Capture the cell that displays the provided text and extract its (X, Y) central coordinate. 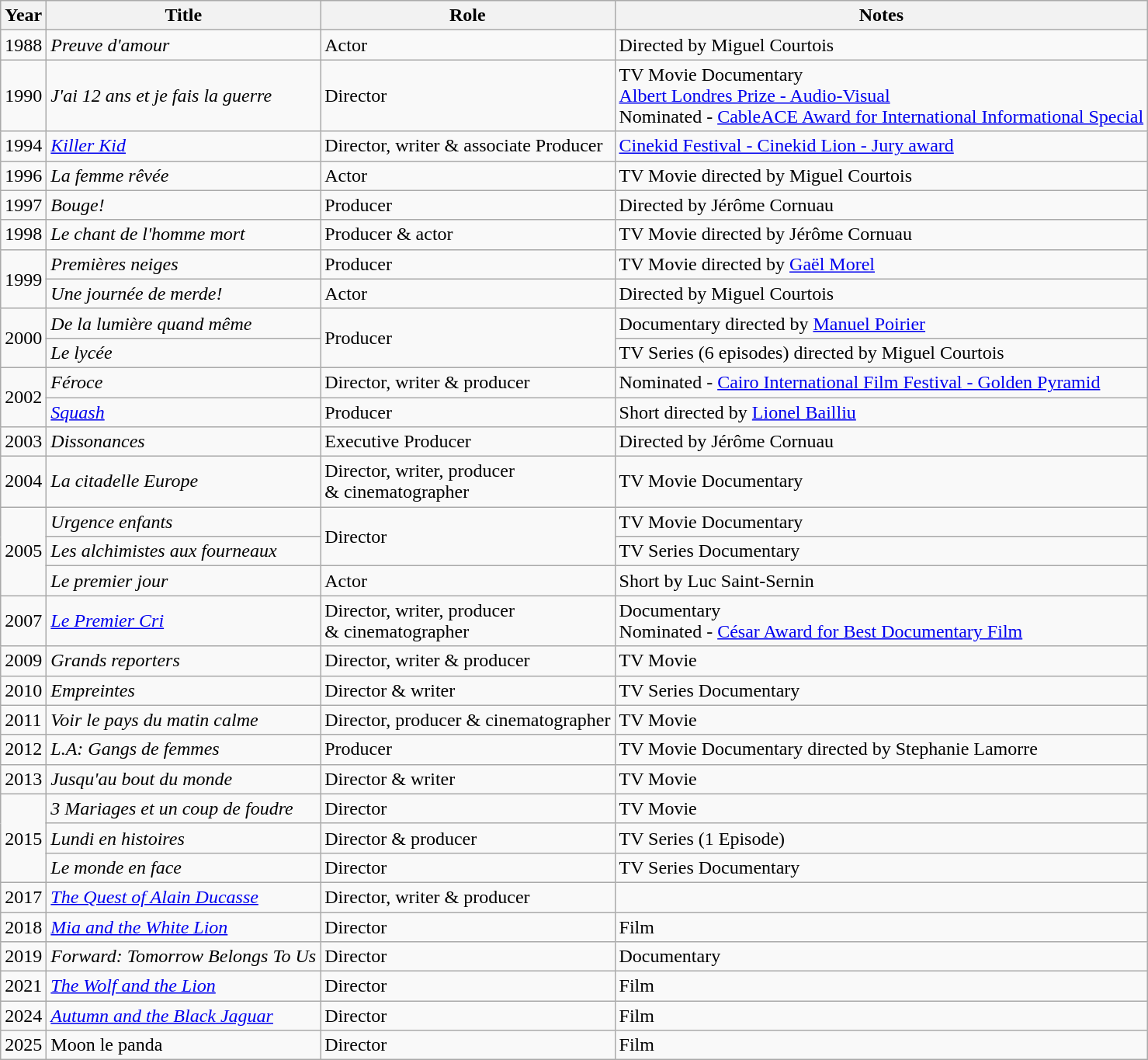
Voir le pays du matin calme (183, 720)
Year (23, 16)
1988 (23, 45)
2010 (23, 690)
Short directed by Lionel Bailliu (882, 412)
1996 (23, 176)
Lundi en histoires (183, 838)
1994 (23, 146)
2017 (23, 897)
TV Movie directed by Jérôme Cornuau (882, 235)
Title (183, 16)
2002 (23, 397)
De la lumière quand même (183, 323)
Le Premier Cri (183, 621)
TV Movie directed by Miguel Courtois (882, 176)
2018 (23, 926)
Director, producer & cinematographer (467, 720)
The Quest of Alain Ducasse (183, 897)
Une journée de merde! (183, 294)
2013 (23, 779)
1999 (23, 279)
Féroce (183, 382)
2003 (23, 442)
Le chant de l'homme mort (183, 235)
Mia and the White Lion (183, 926)
Bouge! (183, 205)
Notes (882, 16)
2025 (23, 1045)
2005 (23, 551)
Jusqu'au bout du monde (183, 779)
Dissonances (183, 442)
Killer Kid (183, 146)
Empreintes (183, 690)
Forward: Tomorrow Belongs To Us (183, 957)
Executive Producer (467, 442)
Le lycée (183, 353)
2024 (23, 1016)
DocumentaryNominated - César Award for Best Documentary Film (882, 621)
Documentary (882, 957)
TV Series (6 episodes) directed by Miguel Courtois (882, 353)
2011 (23, 720)
2004 (23, 481)
Le premier jour (183, 581)
Director, writer & associate Producer (467, 146)
Premières neiges (183, 264)
J'ai 12 ans et je fais la guerre (183, 96)
Role (467, 16)
2021 (23, 986)
Short by Luc Saint-Sernin (882, 581)
The Wolf and the Lion (183, 986)
Producer & actor (467, 235)
Nominated - Cairo International Film Festival - Golden Pyramid (882, 382)
3 Mariages et un coup de foudre (183, 808)
TV Movie DocumentaryAlbert Londres Prize - Audio-VisualNominated - CableACE Award for International Informational Special (882, 96)
2015 (23, 838)
1998 (23, 235)
Le monde en face (183, 867)
Squash (183, 412)
TV Movie directed by Gaël Morel (882, 264)
TV Series (1 Episode) (882, 838)
La citadelle Europe (183, 481)
1990 (23, 96)
Cinekid Festival - Cinekid Lion - Jury award (882, 146)
Grands reporters (183, 661)
Documentary directed by Manuel Poirier (882, 323)
2019 (23, 957)
Autumn and the Black Jaguar (183, 1016)
Urgence enfants (183, 522)
2000 (23, 338)
2012 (23, 749)
1997 (23, 205)
TV Movie Documentary directed by Stephanie Lamorre (882, 749)
L.A: Gangs de femmes (183, 749)
Preuve d'amour (183, 45)
Moon le panda (183, 1045)
La femme rêvée (183, 176)
Director & producer (467, 838)
2009 (23, 661)
2007 (23, 621)
Les alchimistes aux fourneaux (183, 551)
